Extract the (x, y) coordinate from the center of the cell holding the provided text.  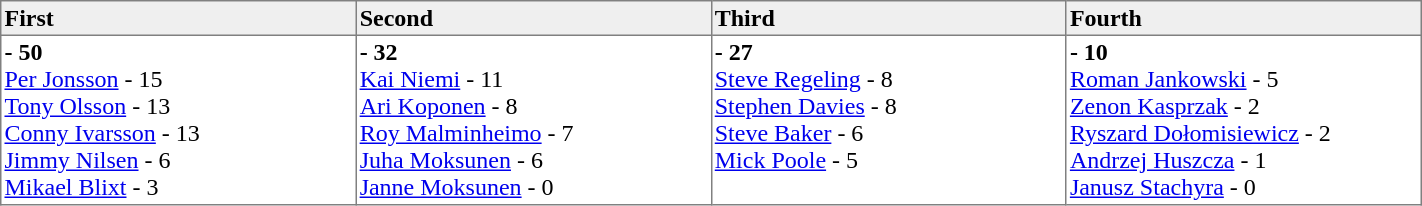
Third (888, 18)
Second (534, 18)
- 27Steve Regeling - 8 Stephen Davies - 8 Steve Baker - 6 Mick Poole - 5 (888, 120)
- 10Roman Jankowski - 5 Zenon Kasprzak - 2 Ryszard Dołomisiewicz - 2 Andrzej Huszcza - 1 Janusz Stachyra - 0 (1244, 120)
Fourth (1244, 18)
- 50Per Jonsson - 15 Tony Olsson - 13 Conny Ivarsson - 13 Jimmy Nilsen - 6 Mikael Blixt - 3 (178, 120)
- 32Kai Niemi - 11 Ari Koponen - 8 Roy Malminheimo - 7 Juha Moksunen - 6 Janne Moksunen - 0 (534, 120)
First (178, 18)
